Return the [x, y] coordinate for the center point of the cell that contains the specified text.  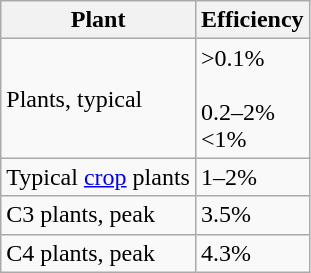
3.5% [252, 215]
Plant [98, 20]
C3 plants, peak [98, 215]
>0.1%0.2–2% <1% [252, 98]
4.3% [252, 253]
Efficiency [252, 20]
1–2% [252, 177]
Plants, typical [98, 98]
Typical crop plants [98, 177]
C4 plants, peak [98, 253]
